Output the [X, Y] coordinate of the center of the cell containing the given text.  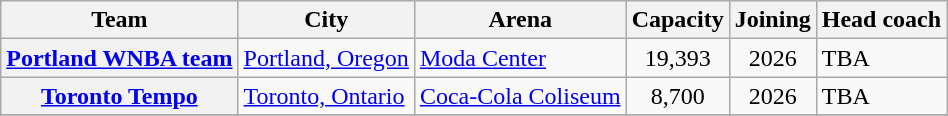
Head coach [881, 20]
19,393 [678, 58]
Team [120, 20]
Arena [520, 20]
Portland, Oregon [326, 58]
Portland WNBA team [120, 58]
8,700 [678, 96]
Capacity [678, 20]
Moda Center [520, 58]
Joining [772, 20]
City [326, 20]
Toronto Tempo [120, 96]
Toronto, Ontario [326, 96]
Coca-Cola Coliseum [520, 96]
